Capture the cell that displays the provided text and extract its (x, y) central coordinate. 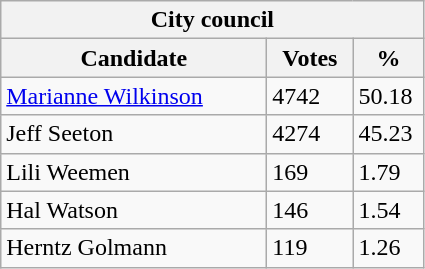
50.18 (388, 96)
1.79 (388, 172)
Jeff Seeton (134, 134)
Lili Weemen (134, 172)
4742 (310, 96)
Hal Watson (134, 210)
Marianne Wilkinson (134, 96)
Herntz Golmann (134, 248)
Votes (310, 58)
4274 (310, 134)
45.23 (388, 134)
119 (310, 248)
% (388, 58)
1.26 (388, 248)
City council (212, 20)
169 (310, 172)
Candidate (134, 58)
1.54 (388, 210)
146 (310, 210)
